Provide the (X, Y) coordinate of the cell's center where the given text is located.  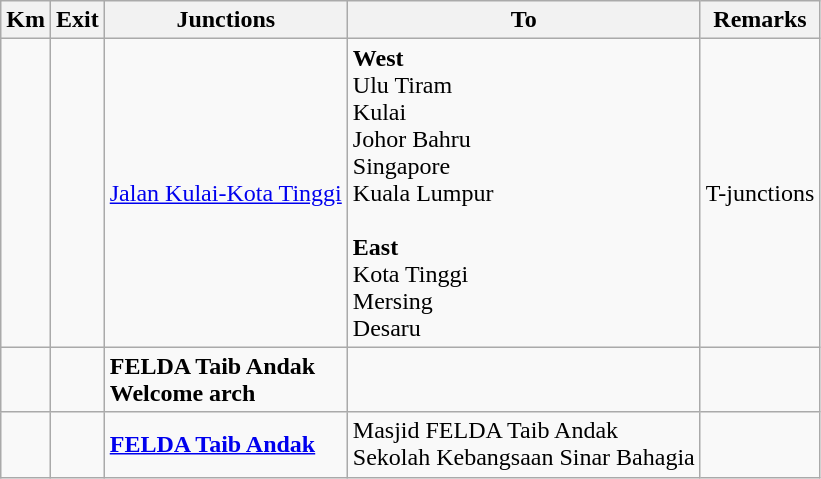
Exit (77, 20)
Junctions (226, 20)
FELDA Taib Andak (226, 444)
FELDA Taib AndakWelcome arch (226, 380)
Jalan Kulai-Kota Tinggi (226, 193)
Masjid FELDA Taib AndakSekolah Kebangsaan Sinar Bahagia (524, 444)
Remarks (760, 20)
Km (26, 20)
To (524, 20)
T-junctions (760, 193)
West Ulu Tiram Kulai Johor Bahru Singapore Kuala LumpurEast Kota Tinggi Mersing Desaru (524, 193)
